Extract the [x, y] coordinate from the center of the cell holding the provided text.  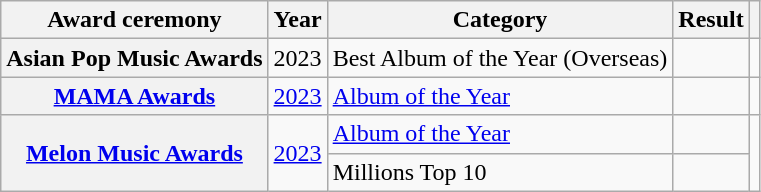
Category [500, 20]
Award ceremony [134, 20]
Year [298, 20]
Melon Music Awards [134, 153]
Result [711, 20]
Millions Top 10 [500, 172]
MAMA Awards [134, 96]
Asian Pop Music Awards [134, 58]
Best Album of the Year (Overseas) [500, 58]
